Identify which cell holds the provided text, then report its (X, Y) central coordinate. 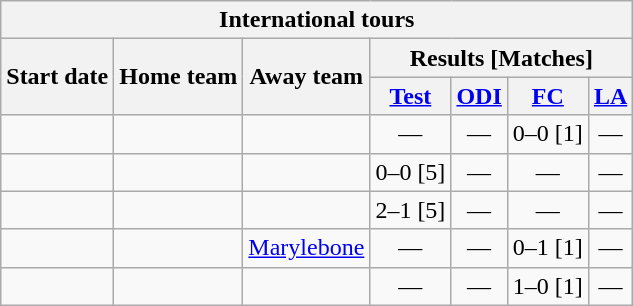
0–0 [5] (410, 172)
Away team (306, 77)
Start date (58, 77)
Home team (178, 77)
1–0 [1] (548, 286)
International tours (317, 20)
ODI (479, 96)
FC (548, 96)
Results [Matches] (502, 58)
Test (410, 96)
0–0 [1] (548, 134)
0–1 [1] (548, 248)
Marylebone (306, 248)
2–1 [5] (410, 210)
LA (610, 96)
